Find where the given text appears and provide that cell's center as (X, Y) coordinate. 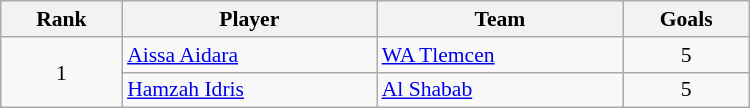
1 (62, 72)
Team (500, 19)
Player (250, 19)
Rank (62, 19)
Aissa Aidara (250, 55)
Hamzah Idris (250, 90)
Goals (686, 19)
Al Shabab (500, 90)
WA Tlemcen (500, 55)
